For the text-containing cell, return its midpoint in (X, Y) coordinate format. 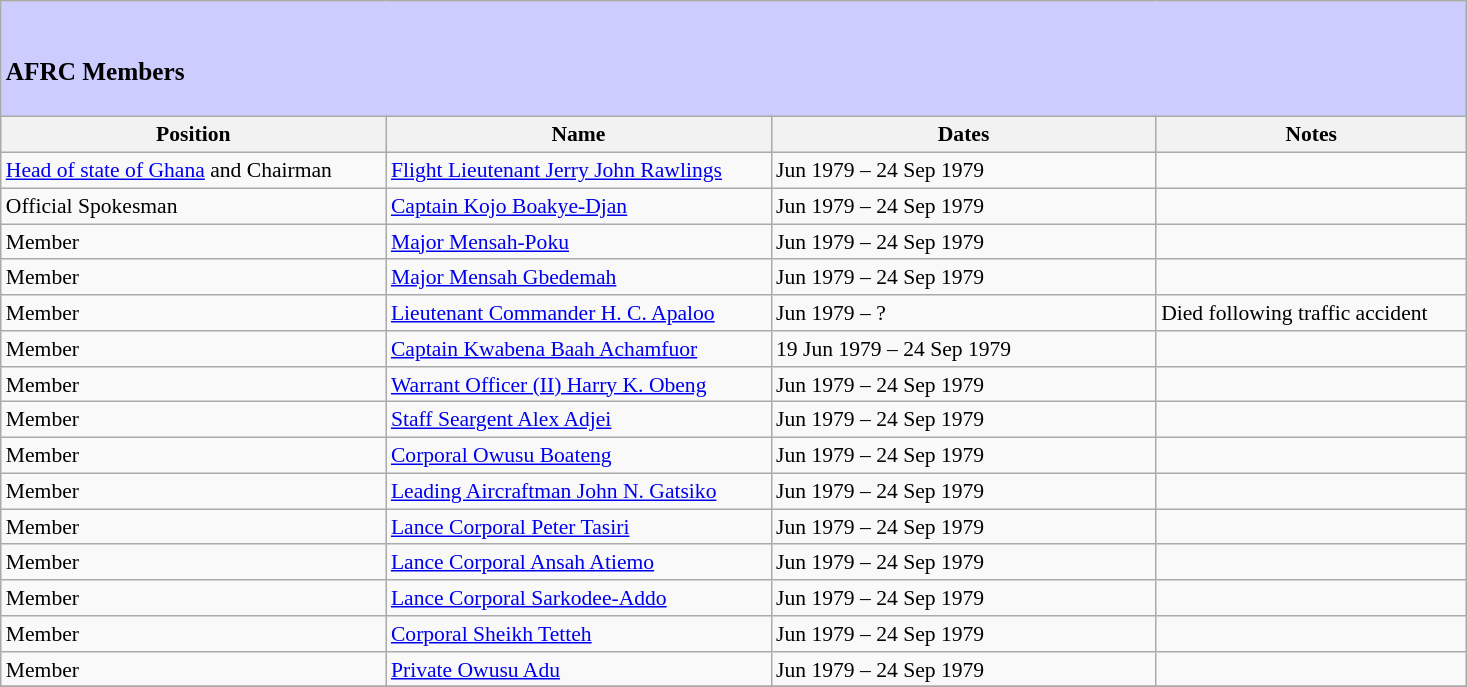
Lance Corporal Sarkodee-Addo (578, 598)
Jun 1979 – ? (964, 313)
Head of state of Ghana and Chairman (194, 171)
19 Jun 1979 – 24 Sep 1979 (964, 349)
Lance Corporal Ansah Atiemo (578, 563)
Lieutenant Commander H. C. Apaloo (578, 313)
Corporal Sheikh Tetteh (578, 634)
Corporal Owusu Boateng (578, 456)
Major Mensah Gbedemah (578, 278)
Flight Lieutenant Jerry John Rawlings (578, 171)
Position (194, 135)
Warrant Officer (II) Harry K. Obeng (578, 385)
Dates (964, 135)
Official Spokesman (194, 207)
Major Mensah-Poku (578, 242)
Notes (1311, 135)
Captain Kojo Boakye-Djan (578, 207)
Staff Seargent Alex Adjei (578, 420)
Captain Kwabena Baah Achamfuor (578, 349)
AFRC Members (734, 59)
Lance Corporal Peter Tasiri (578, 527)
Leading Aircraftman John N. Gatsiko (578, 492)
Died following traffic accident (1311, 313)
Name (578, 135)
